Determine the (X, Y) coordinate at the center of the cell enclosing the given text.  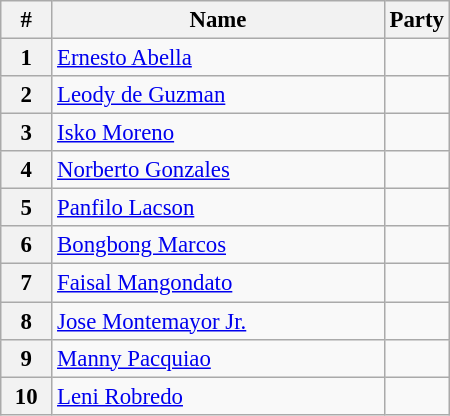
6 (26, 245)
Manny Pacquiao (218, 358)
2 (26, 95)
Leody de Guzman (218, 95)
Norberto Gonzales (218, 170)
Ernesto Abella (218, 58)
Panfilo Lacson (218, 208)
Jose Montemayor Jr. (218, 321)
5 (26, 208)
Bongbong Marcos (218, 245)
3 (26, 133)
9 (26, 358)
Name (218, 20)
10 (26, 396)
Leni Robredo (218, 396)
Faisal Mangondato (218, 283)
# (26, 20)
1 (26, 58)
7 (26, 283)
8 (26, 321)
4 (26, 170)
Isko Moreno (218, 133)
Party (416, 20)
